Search for the cell housing the specified text and yield its (x, y) center coordinate. 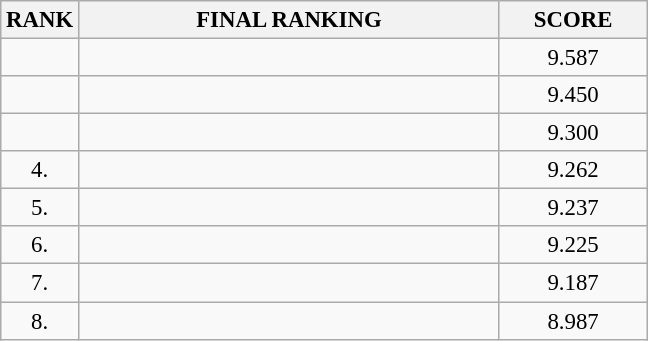
9.587 (572, 58)
4. (40, 170)
RANK (40, 20)
9.300 (572, 133)
SCORE (572, 20)
9.262 (572, 170)
FINAL RANKING (288, 20)
6. (40, 245)
8.987 (572, 321)
9.225 (572, 245)
5. (40, 208)
9.450 (572, 95)
9.237 (572, 208)
9.187 (572, 283)
7. (40, 283)
8. (40, 321)
